Pinpoint the cell where the given text exists, returning its [x, y] midpoint coordinate. 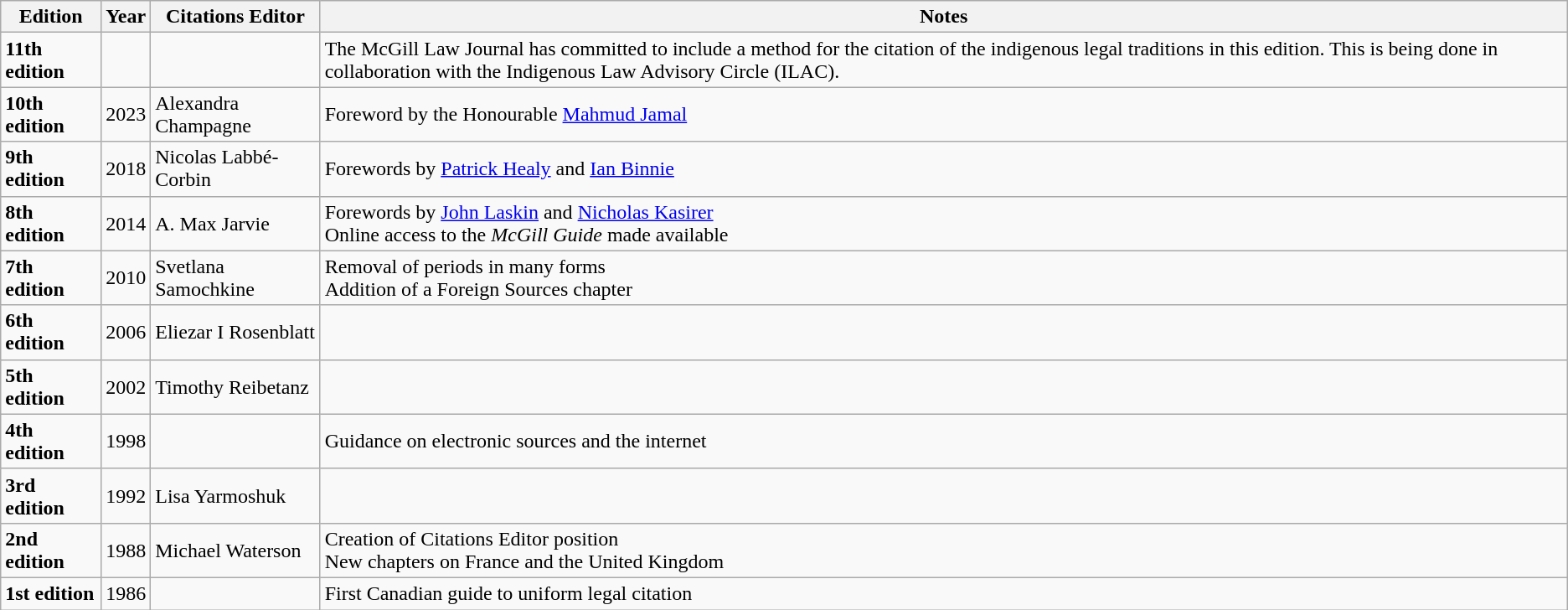
1988 [126, 550]
4th edition [51, 441]
7th edition [51, 278]
Nicolas Labbé-Corbin [235, 169]
Michael Waterson [235, 550]
Guidance on electronic sources and the internet [943, 441]
2023 [126, 114]
9th edition [51, 169]
1998 [126, 441]
1986 [126, 593]
A. Max Jarvie [235, 223]
Eliezar I Rosenblatt [235, 332]
Creation of Citations Editor positionNew chapters on France and the United Kingdom [943, 550]
Citations Editor [235, 17]
Notes [943, 17]
Removal of periods in many formsAddition of a Foreign Sources chapter [943, 278]
8th edition [51, 223]
First Canadian guide to uniform legal citation [943, 593]
3rd edition [51, 496]
2018 [126, 169]
Timothy Reibetanz [235, 387]
Forewords by Patrick Healy and Ian Binnie [943, 169]
5th edition [51, 387]
2nd edition [51, 550]
1st edition [51, 593]
2014 [126, 223]
1992 [126, 496]
2002 [126, 387]
Year [126, 17]
Alexandra Champagne [235, 114]
Lisa Yarmoshuk [235, 496]
Svetlana Samochkine [235, 278]
6th edition [51, 332]
Edition [51, 17]
Forewords by John Laskin and Nicholas KasirerOnline access to the McGill Guide made available [943, 223]
11th edition [51, 60]
Foreword by the Honourable Mahmud Jamal [943, 114]
10th edition [51, 114]
2010 [126, 278]
2006 [126, 332]
